Determine the (x, y) coordinate at the center of the cell enclosing the given text.  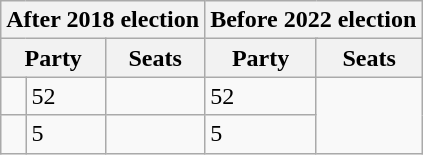
Before 2022 election (314, 20)
After 2018 election (103, 20)
